From the cell containing the given text, extract its center point as [X, Y] coordinate. 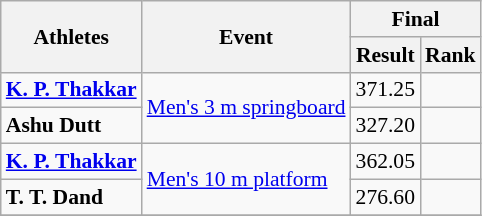
Athletes [72, 36]
371.25 [386, 90]
362.05 [386, 162]
Ashu Dutt [72, 126]
Final [416, 19]
327.20 [386, 126]
Men's 10 m platform [246, 180]
276.60 [386, 197]
Event [246, 36]
Rank [450, 55]
Result [386, 55]
T. T. Dand [72, 197]
Men's 3 m springboard [246, 108]
